Pinpoint the cell where the given text exists, returning its [x, y] midpoint coordinate. 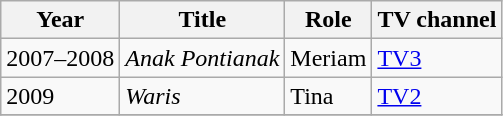
Waris [202, 96]
TV3 [437, 58]
Role [328, 20]
Anak Pontianak [202, 58]
Title [202, 20]
Tina [328, 96]
2007–2008 [60, 58]
TV2 [437, 96]
Meriam [328, 58]
2009 [60, 96]
TV channel [437, 20]
Year [60, 20]
